Detect which cell encompasses the target text, then output its (x, y) center coordinate. 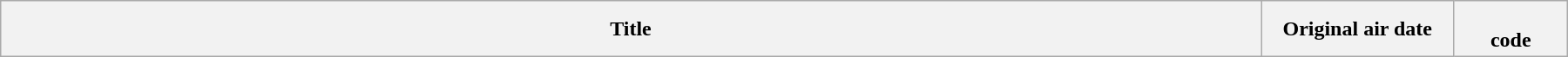
Title (631, 29)
Original air date (1357, 29)
code (1511, 29)
